Capture the cell that displays the provided text and extract its [x, y] central coordinate. 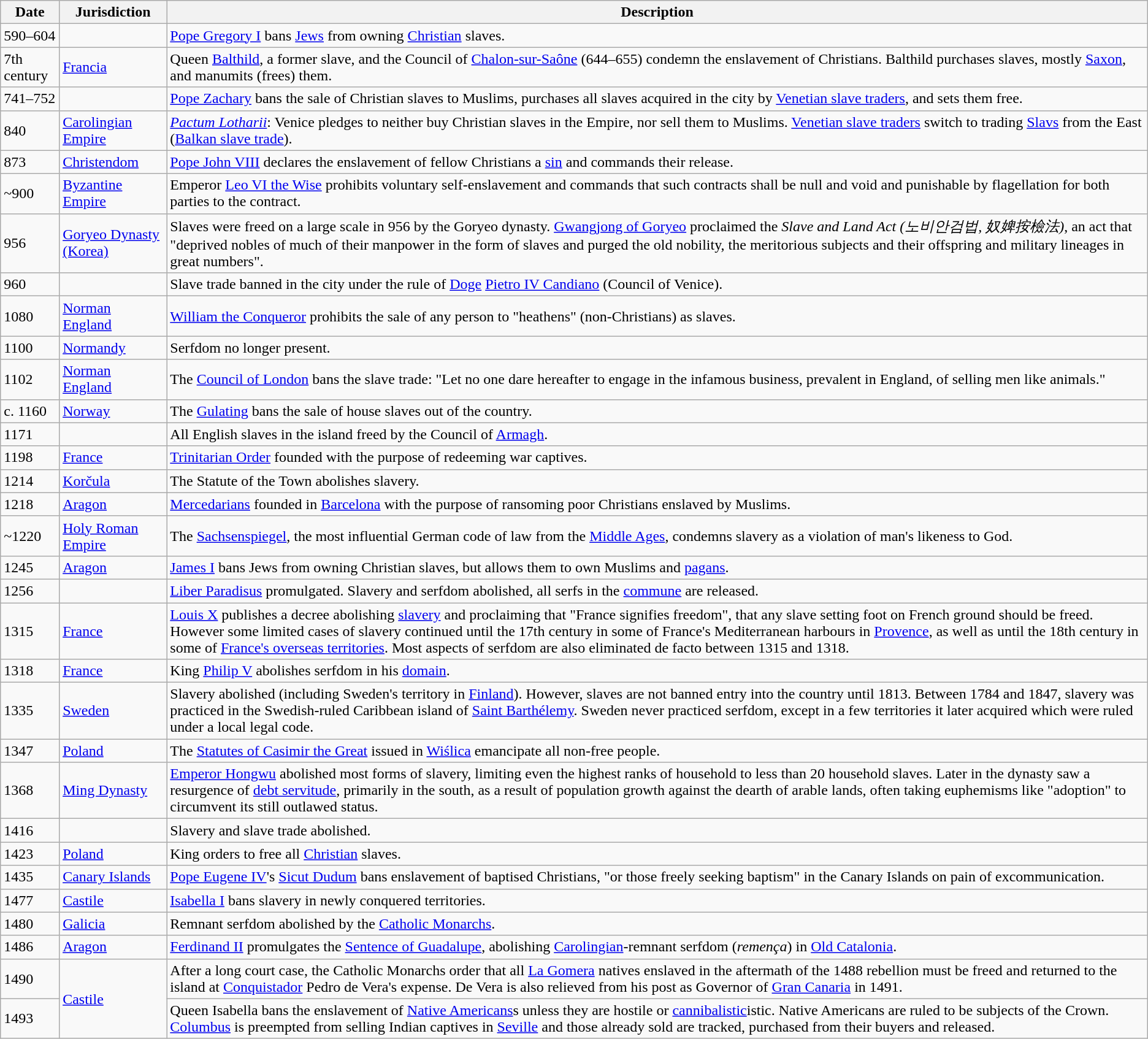
1347 [30, 751]
Carolingian Empire [113, 130]
Galicia [113, 924]
960 [30, 285]
Slavery and slave trade abolished. [657, 830]
Canary Islands [113, 877]
All English slaves in the island freed by the Council of Armagh. [657, 434]
1490 [30, 979]
1416 [30, 830]
Jurisdiction [113, 12]
1318 [30, 671]
1171 [30, 434]
Trinitarian Order founded with the purpose of redeeming war captives. [657, 458]
1080 [30, 316]
King Philip V abolishes serfdom in his domain. [657, 671]
1245 [30, 567]
1368 [30, 791]
~1220 [30, 536]
1435 [30, 877]
590–604 [30, 36]
Ferdinand II promulgates the Sentence of Guadalupe, abolishing Carolingian-remnant serfdom (remença) in Old Catalonia. [657, 947]
1480 [30, 924]
Mercedarians founded in Barcelona with the purpose of ransoming poor Christians enslaved by Muslims. [657, 504]
The Sachsenspiegel, the most influential German code of law from the Middle Ages, condemns slavery as a violation of man's likeness to God. [657, 536]
1214 [30, 481]
Remnant serfdom abolished by the Catholic Monarchs. [657, 924]
Liber Paradisus promulgated. Slavery and serfdom abolished, all serfs in the commune are released. [657, 591]
Christendom [113, 162]
1315 [30, 631]
Isabella I bans slavery in newly conquered territories. [657, 900]
1477 [30, 900]
King orders to free all Christian slaves. [657, 854]
1423 [30, 854]
James I bans Jews from owning Christian slaves, but allows them to own Muslims and pagans. [657, 567]
The Statute of the Town abolishes slavery. [657, 481]
Serfdom no longer present. [657, 348]
1335 [30, 711]
7th century [30, 67]
Pope Zachary bans the sale of Christian slaves to Muslims, purchases all slaves acquired in the city by Venetian slave traders, and sets them free. [657, 99]
1198 [30, 458]
Byzantine Empire [113, 194]
Goryeo Dynasty (Korea) [113, 243]
Description [657, 12]
Pope John VIII declares the enslavement of fellow Christians a sin and commands their release. [657, 162]
1218 [30, 504]
1256 [30, 591]
c. 1160 [30, 411]
Normandy [113, 348]
William the Conqueror prohibits the sale of any person to "heathens" (non-Christians) as slaves. [657, 316]
1493 [30, 1018]
741–752 [30, 99]
Norway [113, 411]
Date [30, 12]
Pope Gregory I bans Jews from owning Christian slaves. [657, 36]
Sweden [113, 711]
Ming Dynasty [113, 791]
Korčula [113, 481]
956 [30, 243]
840 [30, 130]
The Gulating bans the sale of house slaves out of the country. [657, 411]
Francia [113, 67]
Slave trade banned in the city under the rule of Doge Pietro IV Candiano (Council of Venice). [657, 285]
1102 [30, 379]
Holy Roman Empire [113, 536]
873 [30, 162]
1100 [30, 348]
~900 [30, 194]
1486 [30, 947]
The Statutes of Casimir the Great issued in Wiślica emancipate all non-free people. [657, 751]
